Extract the (X, Y) coordinate from the center of the cell holding the provided text.  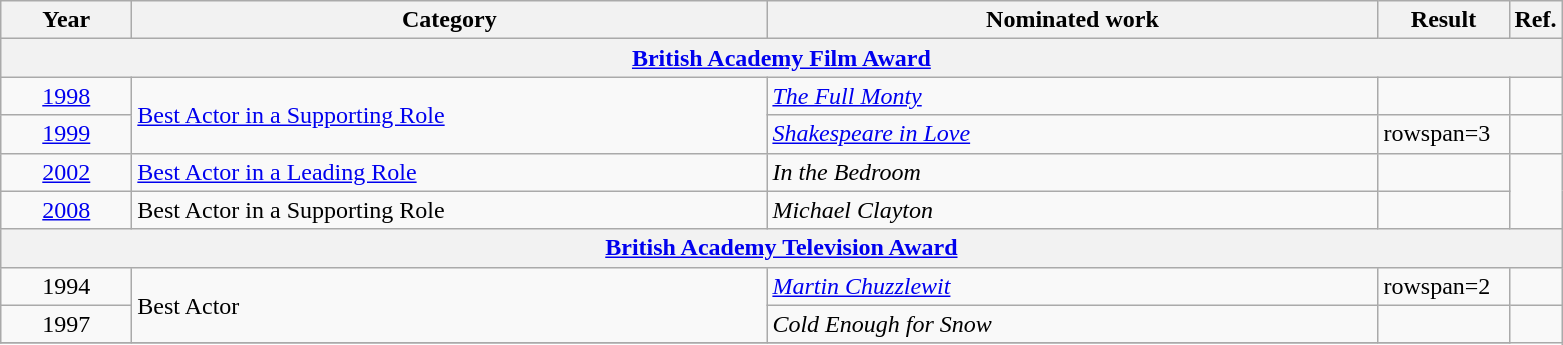
rowspan=3 (1444, 134)
1997 (66, 324)
British Academy Television Award (782, 248)
2002 (66, 172)
rowspan=2 (1444, 286)
Ref. (1536, 20)
Year (66, 20)
2008 (66, 210)
British Academy Film Award (782, 58)
Best Actor in a Leading Role (450, 172)
Nominated work (1072, 20)
Best Actor (450, 305)
In the Bedroom (1072, 172)
1994 (66, 286)
Result (1444, 20)
1998 (66, 96)
Martin Chuzzlewit (1072, 286)
Michael Clayton (1072, 210)
1999 (66, 134)
Category (450, 20)
Cold Enough for Snow (1072, 324)
Shakespeare in Love (1072, 134)
The Full Monty (1072, 96)
